Locate the cell with the specified text and output its [x, y] center coordinate. 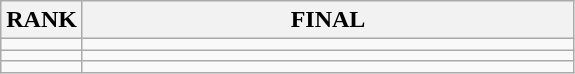
RANK [42, 20]
FINAL [328, 20]
